For the text-containing cell, return its midpoint in [x, y] coordinate format. 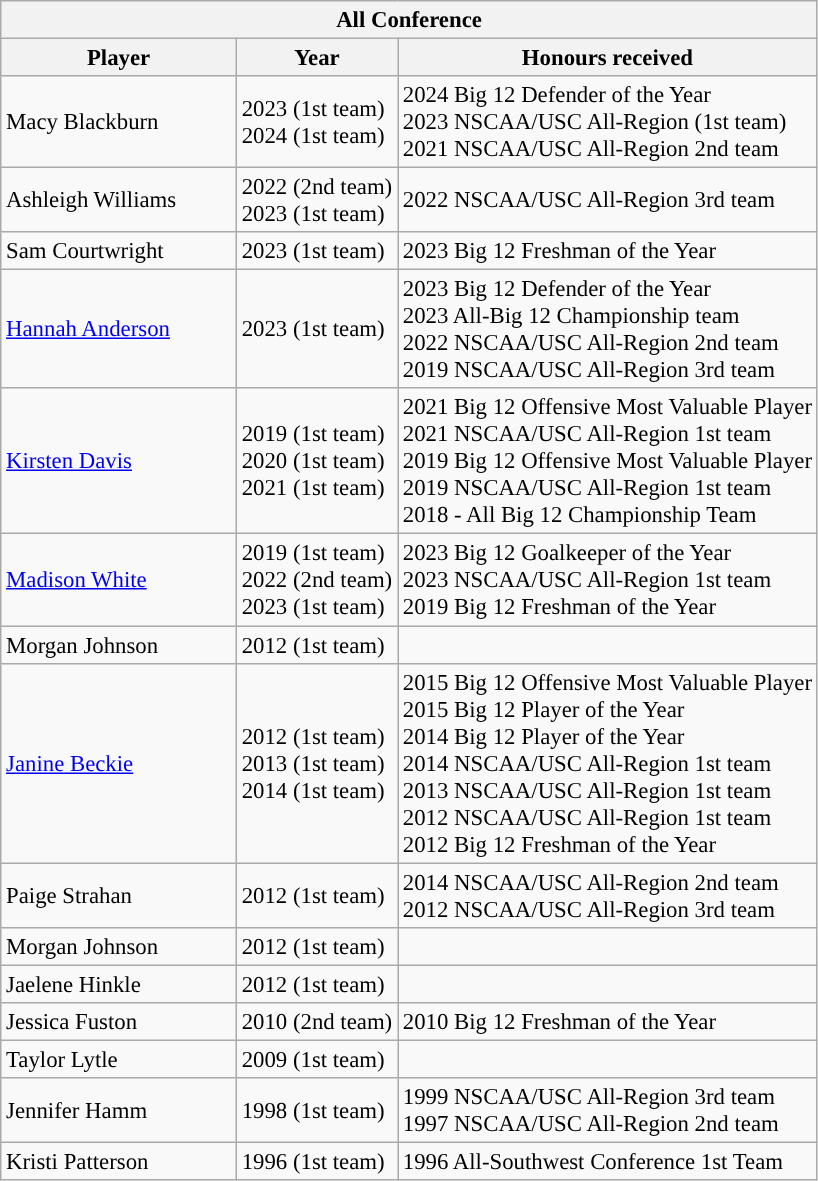
2009 (1st team) [316, 1059]
2012 (1st team) 2013 (1st team) 2014 (1st team) [316, 763]
Year [316, 58]
Kirsten Davis [119, 461]
Janine Beckie [119, 763]
Taylor Lytle [119, 1059]
Madison White [119, 580]
1996 All-Southwest Conference 1st Team [608, 1161]
Jennifer Hamm [119, 1110]
2024 Big 12 Defender of the Year2023 NSCAA/USC All-Region (1st team)2021 NSCAA/USC All-Region 2nd team [608, 122]
2019 (1st team) 2022 (2nd team) 2023 (1st team) [316, 580]
2023 Big 12 Freshman of the Year [608, 251]
Honours received [608, 58]
2023 Big 12 Defender of the Year 2023 All-Big 12 Championship team2022 NSCAA/USC All-Region 2nd team2019 NSCAA/USC All-Region 3rd team [608, 330]
2022 NSCAA/USC All-Region 3rd team [608, 200]
2010 Big 12 Freshman of the Year [608, 1022]
2014 NSCAA/USC All-Region 2nd team2012 NSCAA/USC All-Region 3rd team [608, 896]
1999 NSCAA/USC All-Region 3rd team1997 NSCAA/USC All-Region 2nd team [608, 1110]
1998 (1st team) [316, 1110]
Paige Strahan [119, 896]
2023 Big 12 Goalkeeper of the Year2023 NSCAA/USC All-Region 1st team2019 Big 12 Freshman of the Year [608, 580]
2023 (1st team)2024 (1st team) [316, 122]
Kristi Patterson [119, 1161]
Macy Blackburn [119, 122]
Player [119, 58]
2019 (1st team) 2020 (1st team) 2021 (1st team) [316, 461]
1996 (1st team) [316, 1161]
Hannah Anderson [119, 330]
Ashleigh Williams [119, 200]
Jaelene Hinkle [119, 984]
Sam Courtwright [119, 251]
2022 (2nd team) 2023 (1st team) [316, 200]
Jessica Fuston [119, 1022]
2010 (2nd team) [316, 1022]
All Conference [410, 20]
